Identify which cell holds the provided text, then report its [x, y] central coordinate. 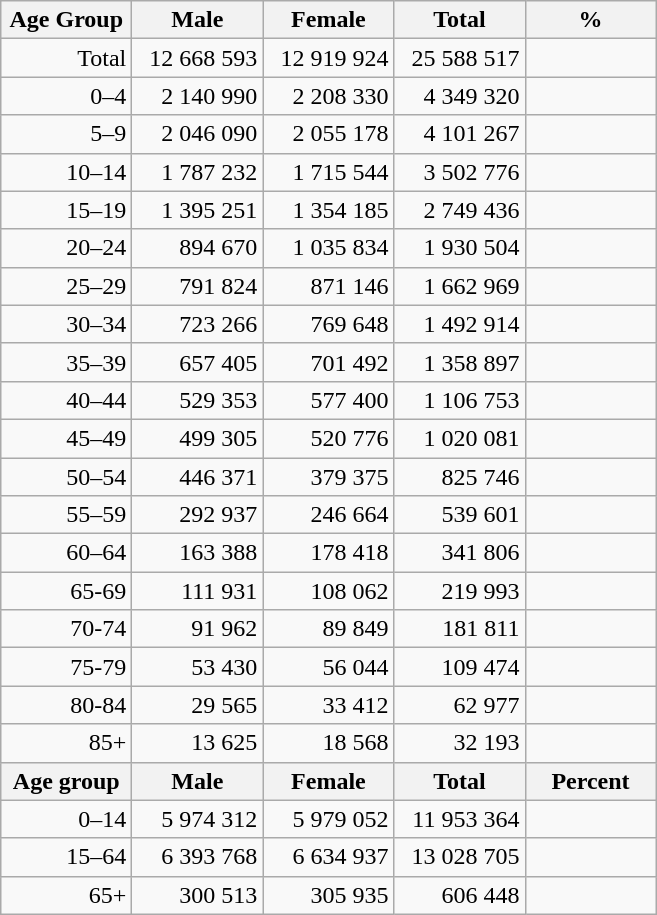
2 208 330 [328, 96]
2 140 990 [198, 96]
723 266 [198, 324]
25–29 [66, 286]
5 979 052 [328, 819]
1 662 969 [460, 286]
0–14 [66, 819]
1 020 081 [460, 438]
56 044 [328, 667]
Age Group [66, 20]
791 824 [198, 286]
769 648 [328, 324]
2 749 436 [460, 210]
13 625 [198, 743]
111 931 [198, 591]
1 787 232 [198, 172]
1 106 753 [460, 400]
6 393 768 [198, 857]
2 055 178 [328, 134]
163 388 [198, 553]
13 028 705 [460, 857]
15–19 [66, 210]
577 400 [328, 400]
1 715 544 [328, 172]
30–34 [66, 324]
108 062 [328, 591]
12 668 593 [198, 58]
20–24 [66, 248]
53 430 [198, 667]
894 670 [198, 248]
178 418 [328, 553]
60–64 [66, 553]
292 937 [198, 515]
Percent [590, 781]
701 492 [328, 362]
1 354 185 [328, 210]
Age group [66, 781]
45–49 [66, 438]
5 974 312 [198, 819]
0–4 [66, 96]
10–14 [66, 172]
70-74 [66, 629]
1 035 834 [328, 248]
539 601 [460, 515]
29 565 [198, 705]
50–54 [66, 477]
1 395 251 [198, 210]
219 993 [460, 591]
62 977 [460, 705]
18 568 [328, 743]
75-79 [66, 667]
5–9 [66, 134]
109 474 [460, 667]
529 353 [198, 400]
520 776 [328, 438]
246 664 [328, 515]
1 358 897 [460, 362]
181 811 [460, 629]
25 588 517 [460, 58]
55–59 [66, 515]
4 349 320 [460, 96]
35–39 [66, 362]
871 146 [328, 286]
65-69 [66, 591]
15–64 [66, 857]
300 513 [198, 895]
3 502 776 [460, 172]
499 305 [198, 438]
305 935 [328, 895]
6 634 937 [328, 857]
40–44 [66, 400]
91 962 [198, 629]
89 849 [328, 629]
341 806 [460, 553]
1 930 504 [460, 248]
65+ [66, 895]
1 492 914 [460, 324]
825 746 [460, 477]
2 046 090 [198, 134]
32 193 [460, 743]
379 375 [328, 477]
606 448 [460, 895]
% [590, 20]
446 371 [198, 477]
33 412 [328, 705]
4 101 267 [460, 134]
80-84 [66, 705]
657 405 [198, 362]
85+ [66, 743]
11 953 364 [460, 819]
12 919 924 [328, 58]
